Return [X, Y] of the center of cell containing provided text 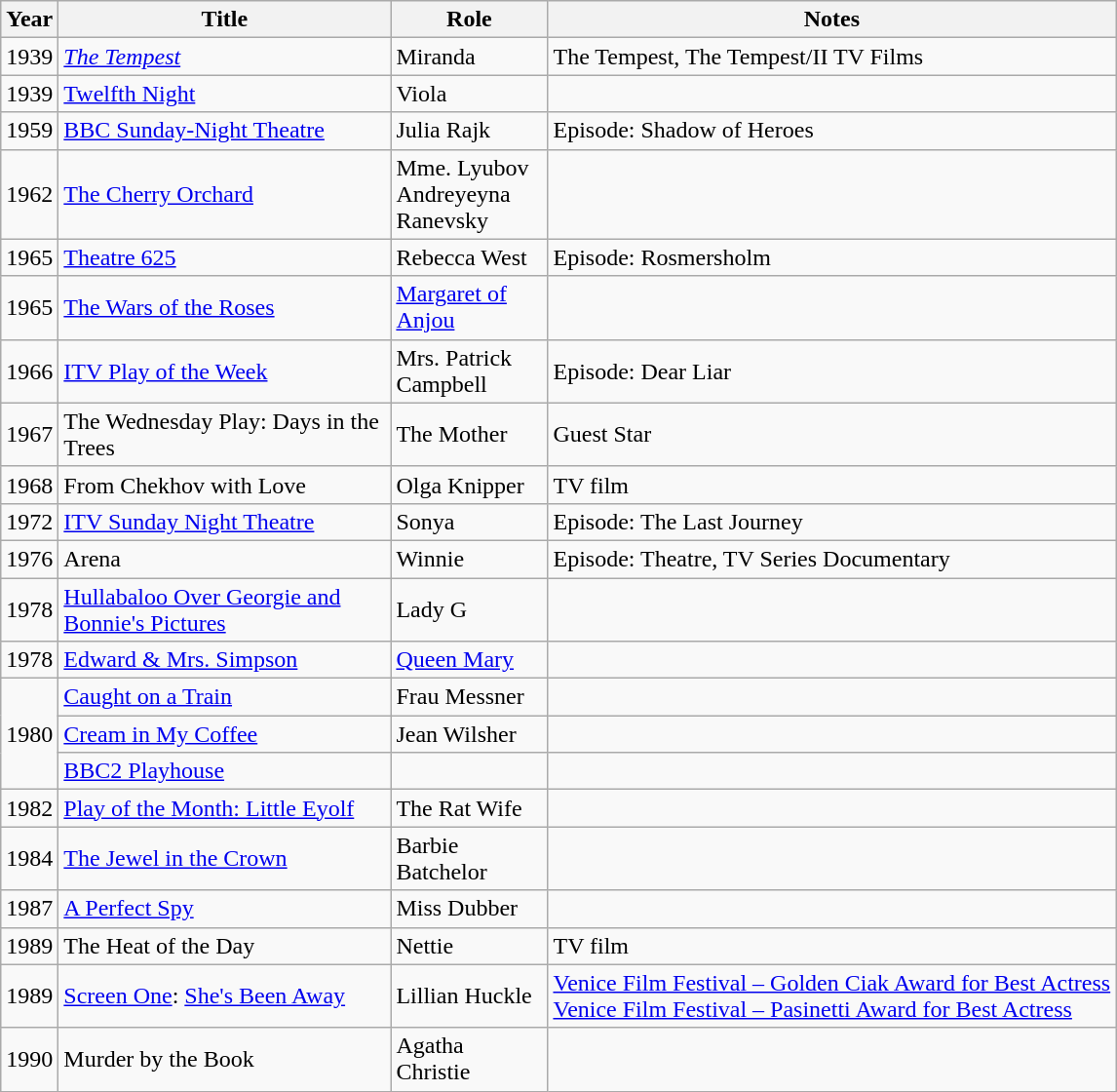
Title [224, 19]
Arena [224, 559]
The Jewel in the Crown [224, 858]
Winnie [470, 559]
A Perfect Spy [224, 909]
The Heat of the Day [224, 946]
The Mother [470, 435]
1990 [29, 1059]
Rebecca West [470, 257]
Mrs. Patrick Campbell [470, 370]
Frau Messner [470, 697]
Episode: Theatre, TV Series Documentary [832, 559]
1982 [29, 808]
The Tempest [224, 57]
Miss Dubber [470, 909]
Cream in My Coffee [224, 734]
Theatre 625 [224, 257]
1980 [29, 734]
Notes [832, 19]
Play of the Month: Little Eyolf [224, 808]
Lillian Huckle [470, 996]
1972 [29, 522]
Murder by the Book [224, 1059]
Lady G [470, 608]
Sonya [470, 522]
Miranda [470, 57]
Hullabaloo Over Georgie and Bonnie's Pictures [224, 608]
Queen Mary [470, 660]
Guest Star [832, 435]
From Chekhov with Love [224, 485]
Agatha Christie [470, 1059]
The Cherry Orchard [224, 194]
BBC2 Playhouse [224, 771]
Julia Rajk [470, 131]
Role [470, 19]
Barbie Batchelor [470, 858]
Margaret of Anjou [470, 308]
1987 [29, 909]
Episode: The Last Journey [832, 522]
1984 [29, 858]
Venice Film Festival – Golden Ciak Award for Best ActressVenice Film Festival – Pasinetti Award for Best Actress [832, 996]
ITV Play of the Week [224, 370]
Mme. Lyubov Andreyeyna Ranevsky [470, 194]
The Tempest, The Tempest/II TV Films [832, 57]
Episode: Rosmersholm [832, 257]
1962 [29, 194]
Twelfth Night [224, 94]
Screen One: She's Been Away [224, 996]
Year [29, 19]
The Wednesday Play: Days in the Trees [224, 435]
ITV Sunday Night Theatre [224, 522]
BBC Sunday-Night Theatre [224, 131]
Viola [470, 94]
The Wars of the Roses [224, 308]
1976 [29, 559]
Episode: Shadow of Heroes [832, 131]
1966 [29, 370]
Edward & Mrs. Simpson [224, 660]
1967 [29, 435]
Jean Wilsher [470, 734]
Episode: Dear Liar [832, 370]
The Rat Wife [470, 808]
Caught on a Train [224, 697]
1959 [29, 131]
1968 [29, 485]
Olga Knipper [470, 485]
Nettie [470, 946]
